Scan for the cell matching the given text and deliver its [x, y] coordinate at center. 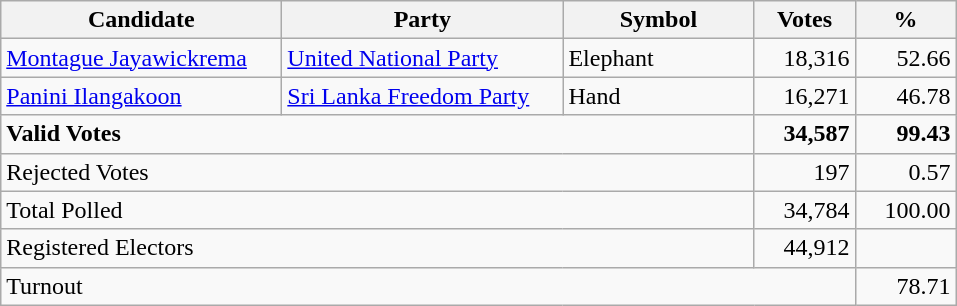
18,316 [804, 58]
Votes [804, 20]
99.43 [906, 134]
Montague Jayawickrema [142, 58]
Rejected Votes [378, 172]
Hand [658, 96]
Registered Electors [378, 248]
Symbol [658, 20]
16,271 [804, 96]
% [906, 20]
Valid Votes [378, 134]
0.57 [906, 172]
100.00 [906, 210]
34,784 [804, 210]
Sri Lanka Freedom Party [422, 96]
46.78 [906, 96]
Turnout [428, 286]
52.66 [906, 58]
United National Party [422, 58]
197 [804, 172]
Elephant [658, 58]
Panini Ilangakoon [142, 96]
Candidate [142, 20]
34,587 [804, 134]
44,912 [804, 248]
Party [422, 20]
78.71 [906, 286]
Total Polled [378, 210]
